Scan for the cell matching the given text and deliver its [x, y] coordinate at center. 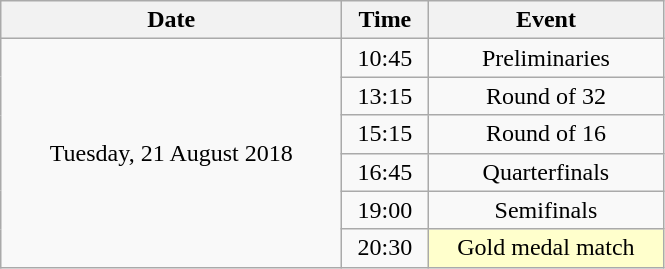
Event [546, 20]
Preliminaries [546, 58]
Round of 16 [546, 134]
Round of 32 [546, 96]
19:00 [385, 210]
13:15 [385, 96]
Gold medal match [546, 248]
Time [385, 20]
Semifinals [546, 210]
Tuesday, 21 August 2018 [172, 153]
10:45 [385, 58]
16:45 [385, 172]
15:15 [385, 134]
Quarterfinals [546, 172]
Date [172, 20]
20:30 [385, 248]
